Return the [X, Y] coordinate for the center point of the cell that contains the specified text.  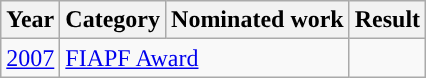
Year [30, 20]
Result [387, 20]
FIAPF Award [204, 58]
Nominated work [258, 20]
2007 [30, 58]
Category [113, 20]
